Output the [X, Y] coordinate of the center of the cell containing the given text.  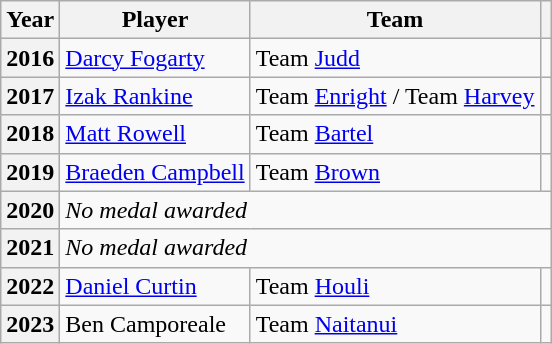
2021 [30, 248]
2019 [30, 172]
Team Houli [395, 286]
2022 [30, 286]
Braeden Campbell [155, 172]
2023 [30, 324]
2018 [30, 134]
Daniel Curtin [155, 286]
Team Brown [395, 172]
Team Bartel [395, 134]
Ben Camporeale [155, 324]
Player [155, 20]
Team Naitanui [395, 324]
Year [30, 20]
Darcy Fogarty [155, 58]
Team Enright / Team Harvey [395, 96]
Matt Rowell [155, 134]
Team Judd [395, 58]
2020 [30, 210]
Team [395, 20]
2017 [30, 96]
Izak Rankine [155, 96]
2016 [30, 58]
